Pinpoint the cell where the given text exists, returning its (x, y) midpoint coordinate. 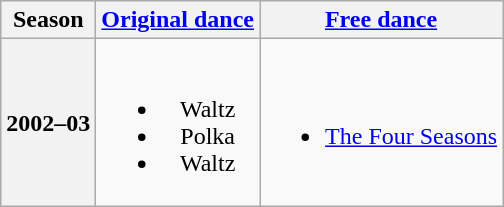
Season (48, 20)
WaltzPolkaWaltz (178, 122)
2002–03 (48, 122)
Free dance (382, 20)
Original dance (178, 20)
The Four Seasons (382, 122)
